Scan for the cell matching the given text and deliver its (X, Y) coordinate at center. 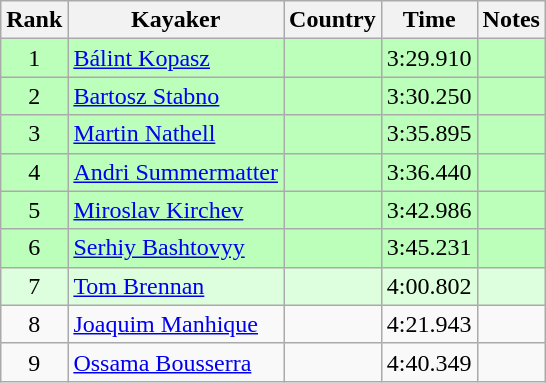
Bartosz Stabno (176, 96)
9 (34, 362)
Time (429, 20)
4:21.943 (429, 324)
Joaquim Manhique (176, 324)
Andri Summermatter (176, 172)
Bálint Kopasz (176, 58)
3 (34, 134)
6 (34, 248)
3:42.986 (429, 210)
Rank (34, 20)
3:35.895 (429, 134)
3:45.231 (429, 248)
Kayaker (176, 20)
Country (333, 20)
5 (34, 210)
4:00.802 (429, 286)
1 (34, 58)
3:36.440 (429, 172)
Ossama Bousserra (176, 362)
Miroslav Kirchev (176, 210)
2 (34, 96)
7 (34, 286)
3:29.910 (429, 58)
Serhiy Bashtovyy (176, 248)
4 (34, 172)
Tom Brennan (176, 286)
Notes (511, 20)
4:40.349 (429, 362)
8 (34, 324)
3:30.250 (429, 96)
Martin Nathell (176, 134)
